Capture the cell that displays the provided text and extract its [x, y] central coordinate. 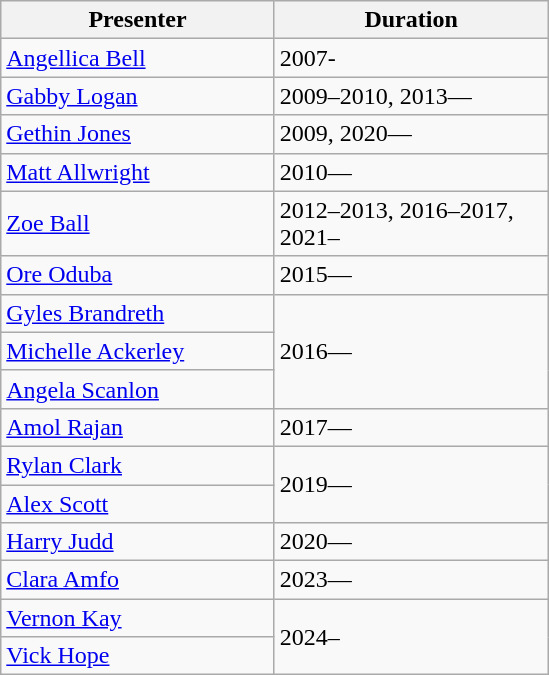
Harry Judd [138, 542]
Ore Oduba [138, 275]
Rylan Clark [138, 465]
2015— [411, 275]
Vernon Kay [138, 618]
Michelle Ackerley [138, 351]
2016— [411, 351]
2017— [411, 427]
Gethin Jones [138, 134]
2020— [411, 542]
Clara Amfo [138, 580]
Alex Scott [138, 503]
2019— [411, 484]
Presenter [138, 20]
Zoe Ball [138, 224]
Amol Rajan [138, 427]
Gyles Brandreth [138, 313]
Matt Allwright [138, 172]
2009, 2020— [411, 134]
2010— [411, 172]
Vick Hope [138, 656]
2007- [411, 58]
2024– [411, 637]
Angela Scanlon [138, 389]
2009–2010, 2013— [411, 96]
Angellica Bell [138, 58]
Duration [411, 20]
2023— [411, 580]
2012–2013, 2016–2017, 2021– [411, 224]
Gabby Logan [138, 96]
